For the text-containing cell, return its midpoint in [X, Y] coordinate format. 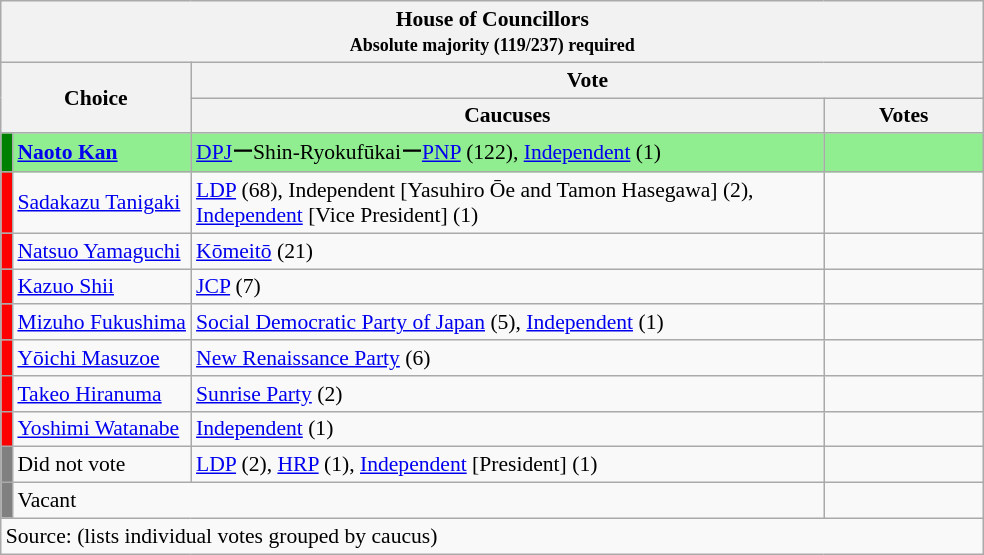
Social Democratic Party of Japan (5), Independent (1) [508, 323]
Naoto Kan [102, 154]
Natsuo Yamaguchi [102, 251]
Independent (1) [508, 429]
Kōmeitō (21) [508, 251]
Sunrise Party (2) [508, 394]
LDP (68), Independent [Yasuhiro Ōe and Tamon Hasegawa] (2), Independent [Vice President] (1) [508, 202]
Yoshimi Watanabe [102, 429]
Choice [96, 98]
Vote [588, 80]
Yōichi Masuzoe [102, 358]
Vacant [418, 501]
House of Councillors Absolute majority (119/237) required [492, 32]
Kazuo Shii [102, 287]
Source: (lists individual votes grouped by caucus) [492, 536]
LDP (2), HRP (1), Independent [President] (1) [508, 465]
Caucuses [508, 116]
Sadakazu Tanigaki [102, 202]
Mizuho Fukushima [102, 323]
Votes [904, 116]
Did not vote [102, 465]
DPJーShin-RyokufūkaiーPNP (122), Independent (1) [508, 154]
JCP (7) [508, 287]
New Renaissance Party (6) [508, 358]
Takeo Hiranuma [102, 394]
